For the text-containing cell, return its midpoint in (X, Y) coordinate format. 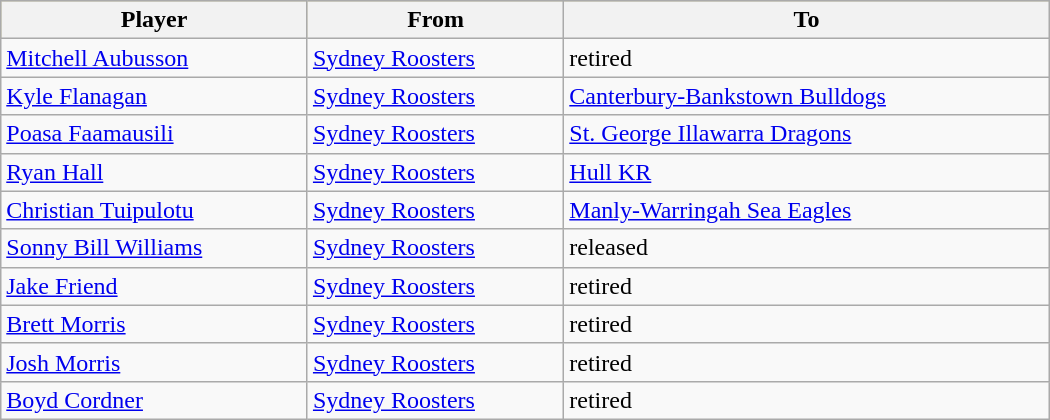
released (806, 248)
Manly-Warringah Sea Eagles (806, 210)
Ryan Hall (154, 172)
Poasa Faamausili (154, 134)
To (806, 20)
Kyle Flanagan (154, 96)
Canterbury-Bankstown Bulldogs (806, 96)
Player (154, 20)
Jake Friend (154, 286)
Brett Morris (154, 324)
Mitchell Aubusson (154, 58)
Hull KR (806, 172)
Christian Tuipulotu (154, 210)
Josh Morris (154, 362)
Sonny Bill Williams (154, 248)
From (435, 20)
St. George Illawarra Dragons (806, 134)
Boyd Cordner (154, 400)
